Return [X, Y] of the center of cell containing provided text 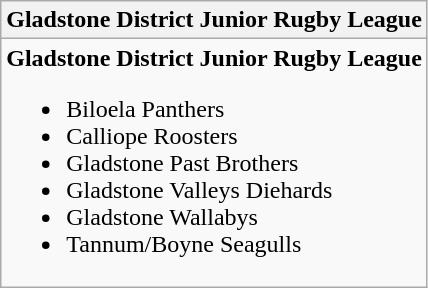
Gladstone District Junior Rugby League [214, 20]
